Identify which cell holds the provided text, then report its (x, y) central coordinate. 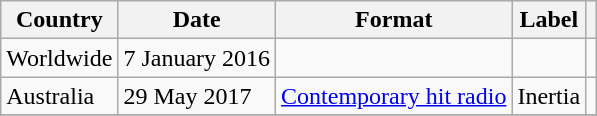
Country (60, 20)
Contemporary hit radio (394, 96)
Australia (60, 96)
Worldwide (60, 58)
Inertia (549, 96)
Label (549, 20)
7 January 2016 (197, 58)
29 May 2017 (197, 96)
Date (197, 20)
Format (394, 20)
